Scan for the cell matching the given text and deliver its (x, y) coordinate at center. 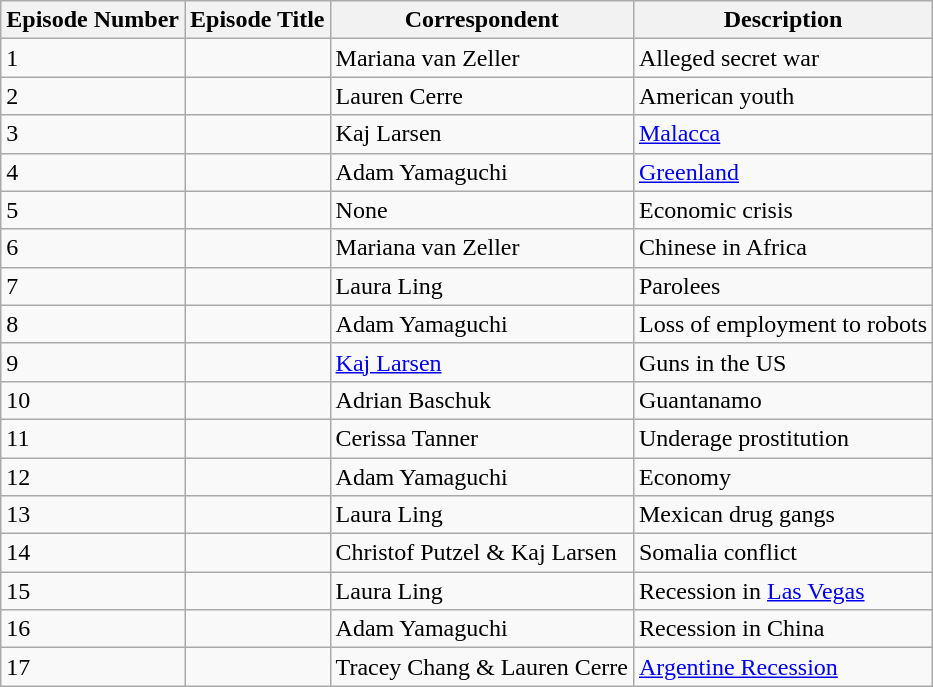
Alleged secret war (782, 58)
9 (93, 362)
American youth (782, 96)
Economy (782, 477)
Parolees (782, 286)
Cerissa Tanner (482, 438)
15 (93, 591)
Greenland (782, 172)
Recession in Las Vegas (782, 591)
Episode Title (257, 20)
11 (93, 438)
Christof Putzel & Kaj Larsen (482, 553)
12 (93, 477)
2 (93, 96)
1 (93, 58)
Somalia conflict (782, 553)
6 (93, 248)
Loss of employment to robots (782, 324)
8 (93, 324)
None (482, 210)
4 (93, 172)
Correspondent (482, 20)
Tracey Chang & Lauren Cerre (482, 667)
14 (93, 553)
Argentine Recession (782, 667)
5 (93, 210)
Lauren Cerre (482, 96)
Episode Number (93, 20)
Underage prostitution (782, 438)
Adrian Baschuk (482, 400)
17 (93, 667)
Guns in the US (782, 362)
Description (782, 20)
Malacca (782, 134)
10 (93, 400)
13 (93, 515)
Chinese in Africa (782, 248)
3 (93, 134)
7 (93, 286)
Economic crisis (782, 210)
Recession in China (782, 629)
Mexican drug gangs (782, 515)
16 (93, 629)
Guantanamo (782, 400)
